Detect which cell encompasses the target text, then output its [x, y] center coordinate. 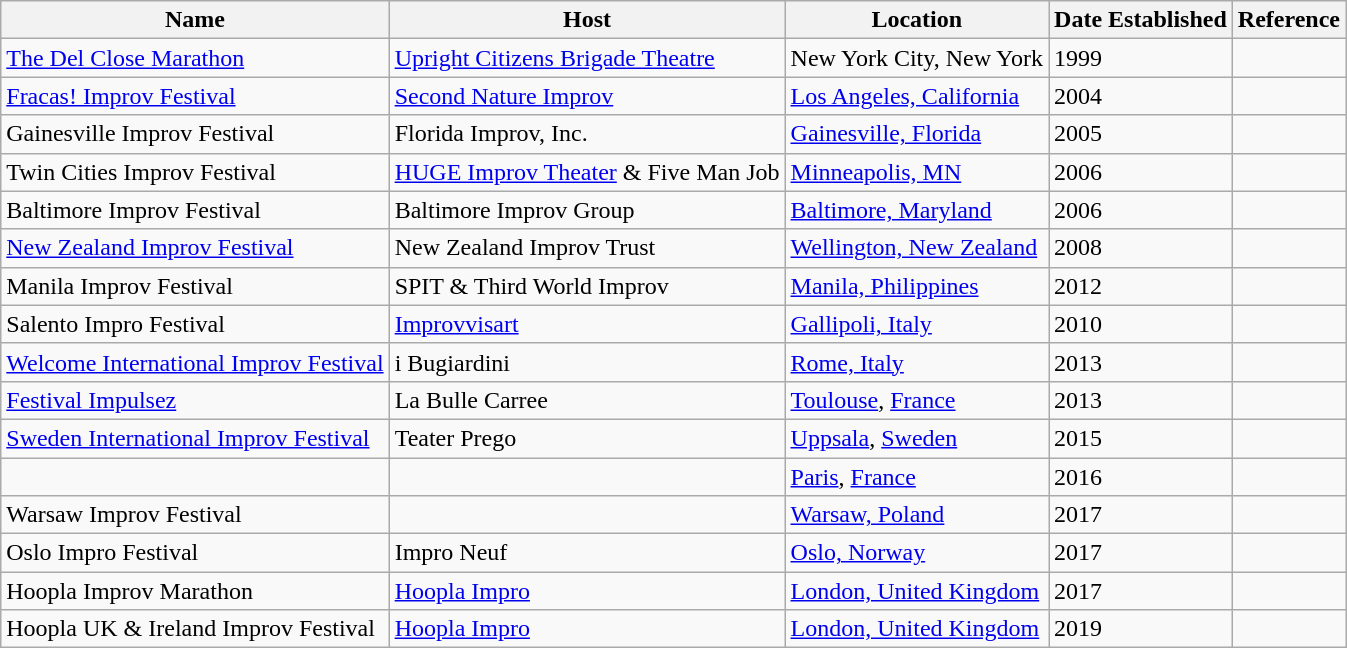
Wellington, New Zealand [917, 248]
Baltimore Improv Group [587, 210]
Warsaw, Poland [917, 515]
Location [917, 20]
Hoopla UK & Ireland Improv Festival [195, 629]
2019 [1141, 629]
Salento Impro Festival [195, 324]
Manila Improv Festival [195, 286]
Improvvisart [587, 324]
2015 [1141, 438]
Date Established [1141, 20]
Name [195, 20]
La Bulle Carree [587, 400]
Minneapolis, MN [917, 172]
Gainesville Improv Festival [195, 134]
Baltimore, Maryland [917, 210]
2008 [1141, 248]
Warsaw Improv Festival [195, 515]
Paris, France [917, 477]
Manila, Philippines [917, 286]
2004 [1141, 96]
Uppsala, Sweden [917, 438]
Baltimore Improv Festival [195, 210]
The Del Close Marathon [195, 58]
Upright Citizens Brigade Theatre [587, 58]
Sweden International Improv Festival [195, 438]
Oslo, Norway [917, 553]
Teater Prego [587, 438]
Reference [1288, 20]
Gallipoli, Italy [917, 324]
1999 [1141, 58]
Toulouse, France [917, 400]
SPIT & Third World Improv [587, 286]
2012 [1141, 286]
New Zealand Improv Trust [587, 248]
2010 [1141, 324]
2005 [1141, 134]
i Bugiardini [587, 362]
New York City, New York [917, 58]
Twin Cities Improv Festival [195, 172]
Gainesville, Florida [917, 134]
New Zealand Improv Festival [195, 248]
Host [587, 20]
Los Angeles, California [917, 96]
Oslo Impro Festival [195, 553]
Rome, Italy [917, 362]
Hoopla Improv Marathon [195, 591]
Florida Improv, Inc. [587, 134]
2016 [1141, 477]
Impro Neuf [587, 553]
Welcome International Improv Festival [195, 362]
Fracas! Improv Festival [195, 96]
Festival Impulsez [195, 400]
HUGE Improv Theater & Five Man Job [587, 172]
Second Nature Improv [587, 96]
